Search for the cell housing the specified text and yield its (X, Y) center coordinate. 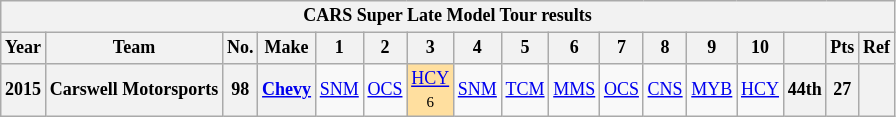
2015 (24, 90)
Carswell Motorsports (134, 90)
Make (287, 48)
Chevy (287, 90)
Team (134, 48)
Pts (842, 48)
6 (574, 48)
10 (760, 48)
MMS (574, 90)
44th (804, 90)
8 (665, 48)
5 (525, 48)
4 (477, 48)
Ref (877, 48)
27 (842, 90)
98 (240, 90)
TCM (525, 90)
7 (622, 48)
2 (385, 48)
1 (339, 48)
Year (24, 48)
CNS (665, 90)
No. (240, 48)
MYB (712, 90)
HCY6 (430, 90)
HCY (760, 90)
9 (712, 48)
3 (430, 48)
CARS Super Late Model Tour results (448, 16)
